Return [X, Y] of the center of cell containing provided text 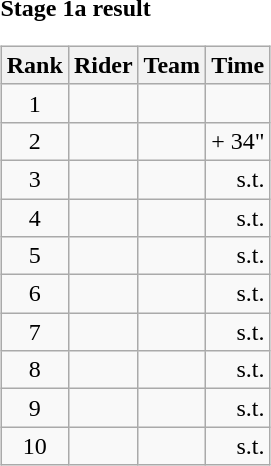
Rider [103, 65]
7 [34, 332]
6 [34, 294]
Time [238, 65]
4 [34, 217]
10 [34, 446]
1 [34, 103]
+ 34" [238, 141]
2 [34, 141]
9 [34, 408]
Rank [34, 65]
5 [34, 256]
Team [172, 65]
8 [34, 370]
3 [34, 179]
